Find where the given text appears and provide that cell's center as (X, Y) coordinate. 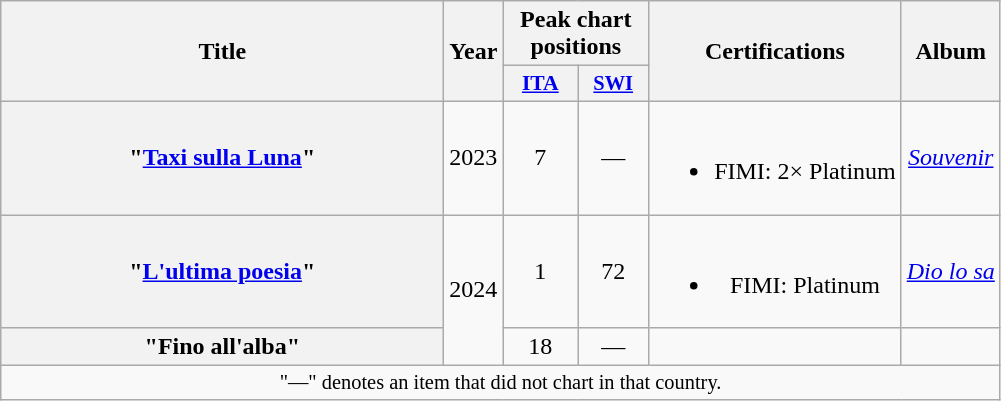
Certifications (776, 52)
ITA (540, 84)
7 (540, 158)
"L'ultima poesia" (222, 270)
Year (474, 52)
1 (540, 270)
"Taxi sulla Luna" (222, 158)
"Fino all'alba" (222, 347)
Dio lo sa (950, 270)
FIMI: Platinum (776, 270)
FIMI: 2× Platinum (776, 158)
2023 (474, 158)
18 (540, 347)
Album (950, 52)
72 (614, 270)
Peak chart positions (576, 34)
"—" denotes an item that did not chart in that country. (501, 383)
Souvenir (950, 158)
2024 (474, 290)
Title (222, 52)
SWI (614, 84)
